From the cell containing the given text, extract its center point as [X, Y] coordinate. 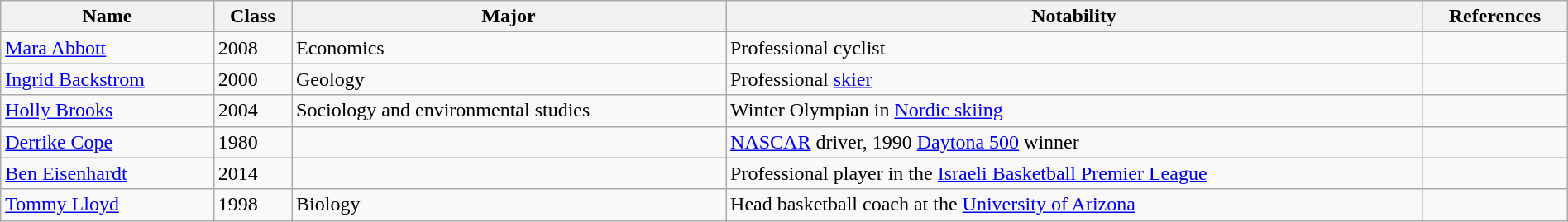
Geology [508, 79]
Name [108, 17]
Holly Brooks [108, 111]
Notability [1074, 17]
Economics [508, 48]
Professional skier [1074, 79]
Mara Abbott [108, 48]
2008 [252, 48]
Tommy Lloyd [108, 205]
Professional player in the Israeli Basketball Premier League [1074, 173]
1998 [252, 205]
Head basketball coach at the University of Arizona [1074, 205]
2014 [252, 173]
1980 [252, 142]
Winter Olympian in Nordic skiing [1074, 111]
Ben Eisenhardt [108, 173]
Sociology and environmental studies [508, 111]
2000 [252, 79]
Biology [508, 205]
Ingrid Backstrom [108, 79]
Professional cyclist [1074, 48]
Class [252, 17]
References [1495, 17]
Major [508, 17]
2004 [252, 111]
NASCAR driver, 1990 Daytona 500 winner [1074, 142]
Derrike Cope [108, 142]
